Extract the (x, y) coordinate from the center of the cell holding the provided text.  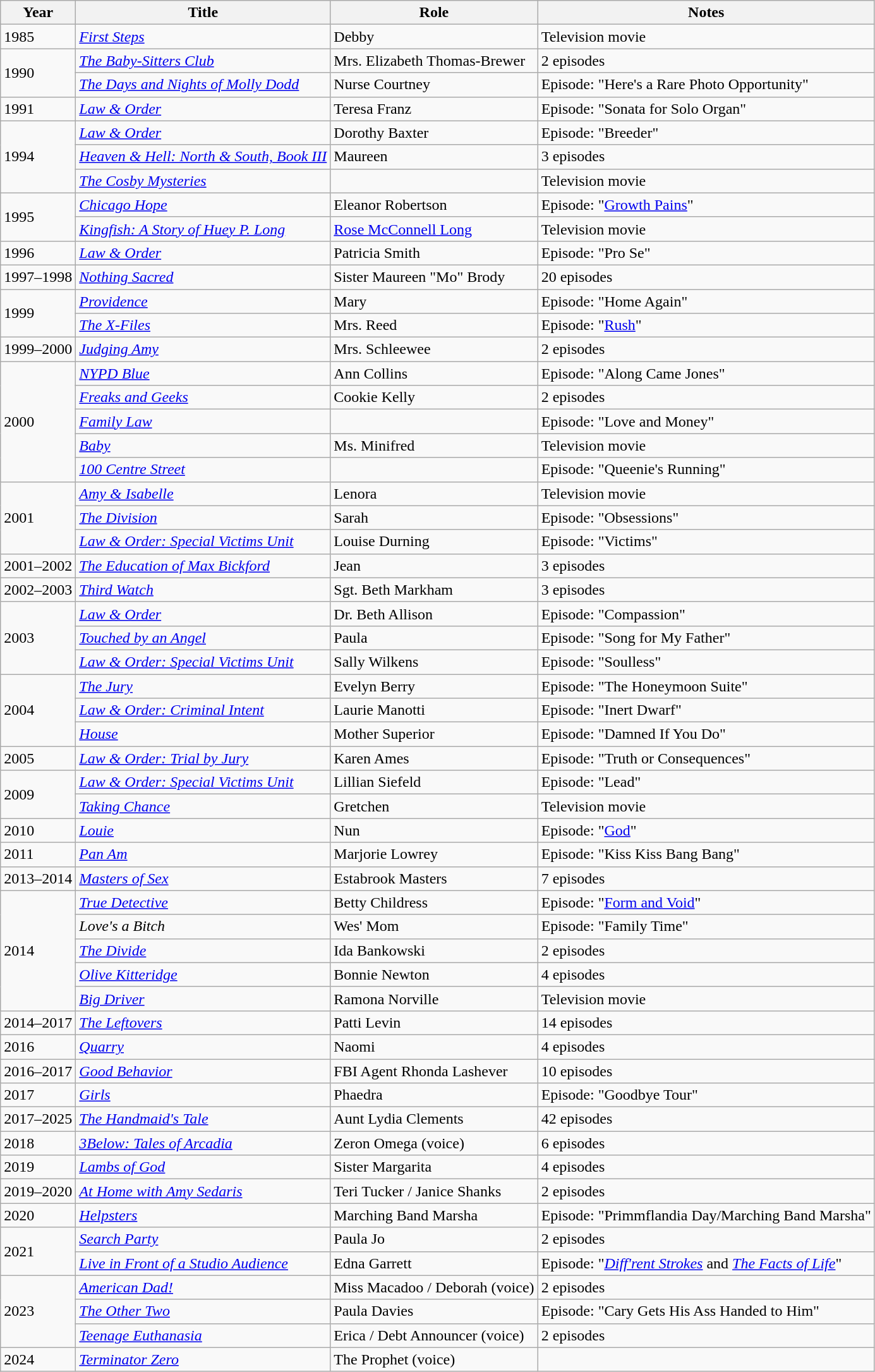
The X-Files (203, 325)
Ann Collins (434, 373)
Notes (706, 13)
Ramona Norville (434, 999)
2021 (38, 1251)
American Dad! (203, 1287)
20 episodes (706, 277)
Episode: "Diff'rent Strokes and The Facts of Life" (706, 1263)
Mrs. Reed (434, 325)
3Below: Tales of Arcadia (203, 1143)
Laurie Manotti (434, 710)
Law & Order: Trial by Jury (203, 758)
Teresa Franz (434, 109)
Nun (434, 830)
Episode: "Kiss Kiss Bang Bang" (706, 854)
1999–2000 (38, 349)
2020 (38, 1215)
Big Driver (203, 999)
Erica / Debt Announcer (voice) (434, 1335)
The Education of Max Bickford (203, 566)
Year (38, 13)
2019–2020 (38, 1191)
Lillian Siefeld (434, 782)
Miss Macadoo / Deborah (voice) (434, 1287)
Role (434, 13)
1997–1998 (38, 277)
Louie (203, 830)
1994 (38, 157)
Episode: "Primmflandia Day/Marching Band Marsha" (706, 1215)
Episode: "Lead" (706, 782)
The Divide (203, 950)
Episode: "The Honeymoon Suite" (706, 686)
Episode: "Form and Void" (706, 902)
FBI Agent Rhonda Lashever (434, 1071)
2024 (38, 1359)
Chicago Hope (203, 205)
Mrs. Elizabeth Thomas-Brewer (434, 61)
Live in Front of a Studio Audience (203, 1263)
True Detective (203, 902)
Debby (434, 37)
2010 (38, 830)
2014 (38, 950)
Teenage Euthanasia (203, 1335)
14 episodes (706, 1023)
2017–2025 (38, 1119)
2014–2017 (38, 1023)
First Steps (203, 37)
Sister Maureen "Mo" Brody (434, 277)
Helpsters (203, 1215)
2004 (38, 710)
Episode: "Song for My Father" (706, 638)
Marching Band Marsha (434, 1215)
Phaedra (434, 1095)
Paula (434, 638)
Nurse Courtney (434, 85)
2003 (38, 638)
Betty Childress (434, 902)
Jean (434, 566)
Episode: "Soulless" (706, 662)
2001–2002 (38, 566)
2018 (38, 1143)
Edna Garrett (434, 1263)
Episode: "Goodbye Tour" (706, 1095)
Kingfish: A Story of Huey P. Long (203, 229)
Episode: "Along Came Jones" (706, 373)
Heaven & Hell: North & South, Book III (203, 157)
Episode: "Cary Gets His Ass Handed to Him" (706, 1311)
1999 (38, 313)
Pan Am (203, 854)
42 episodes (706, 1119)
Teri Tucker / Janice Shanks (434, 1191)
Taking Chance (203, 806)
2011 (38, 854)
Episode: "Here's a Rare Photo Opportunity" (706, 85)
Sgt. Beth Markham (434, 590)
2001 (38, 518)
1996 (38, 253)
Marjorie Lowrey (434, 854)
Dorothy Baxter (434, 133)
Estabrook Masters (434, 878)
2019 (38, 1167)
Masters of Sex (203, 878)
2005 (38, 758)
1991 (38, 109)
Episode: "Family Time" (706, 926)
Episode: "Love and Money" (706, 422)
2013–2014 (38, 878)
2000 (38, 422)
Episode: "God" (706, 830)
100 Centre Street (203, 470)
Sister Margarita (434, 1167)
Girls (203, 1095)
Zeron Omega (voice) (434, 1143)
Paula Jo (434, 1239)
The Division (203, 518)
Touched by an Angel (203, 638)
Episode: "Queenie's Running" (706, 470)
7 episodes (706, 878)
Episode: "Compassion" (706, 614)
House (203, 734)
Family Law (203, 422)
Sally Wilkens (434, 662)
Gretchen (434, 806)
Episode: "Growth Pains" (706, 205)
Paula Davies (434, 1311)
2016–2017 (38, 1071)
6 episodes (706, 1143)
Mary (434, 301)
Aunt Lydia Clements (434, 1119)
Ms. Minifred (434, 446)
Providence (203, 301)
1990 (38, 73)
Mother Superior (434, 734)
1995 (38, 217)
At Home with Amy Sedaris (203, 1191)
Judging Amy (203, 349)
NYPD Blue (203, 373)
2002–2003 (38, 590)
Nothing Sacred (203, 277)
Episode: "Sonata for Solo Organ" (706, 109)
Episode: "Pro Se" (706, 253)
Rose McConnell Long (434, 229)
Amy & Isabelle (203, 494)
Louise Durning (434, 542)
Third Watch (203, 590)
Episode: "Home Again" (706, 301)
The Days and Nights of Molly Dodd (203, 85)
Naomi (434, 1047)
Patti Levin (434, 1023)
Patricia Smith (434, 253)
Title (203, 13)
Evelyn Berry (434, 686)
Episode: "Obsessions" (706, 518)
Bonnie Newton (434, 974)
10 episodes (706, 1071)
Episode: "Inert Dwarf" (706, 710)
Good Behavior (203, 1071)
2009 (38, 794)
Freaks and Geeks (203, 398)
Episode: "Breeder" (706, 133)
Law & Order: Criminal Intent (203, 710)
Eleanor Robertson (434, 205)
Lambs of God (203, 1167)
Wes' Mom (434, 926)
Episode: "Victims" (706, 542)
Lenora (434, 494)
Dr. Beth Allison (434, 614)
Baby (203, 446)
The Leftovers (203, 1023)
Ida Bankowski (434, 950)
2016 (38, 1047)
Sarah (434, 518)
Episode: "Rush" (706, 325)
The Baby-Sitters Club (203, 61)
The Handmaid's Tale (203, 1119)
Search Party (203, 1239)
Love's a Bitch (203, 926)
The Jury (203, 686)
Episode: "Damned If You Do" (706, 734)
Cookie Kelly (434, 398)
Quarry (203, 1047)
Olive Kitteridge (203, 974)
The Cosby Mysteries (203, 181)
The Other Two (203, 1311)
Maureen (434, 157)
2023 (38, 1311)
The Prophet (voice) (434, 1359)
Terminator Zero (203, 1359)
Karen Ames (434, 758)
Mrs. Schleewee (434, 349)
1985 (38, 37)
2017 (38, 1095)
Episode: "Truth or Consequences" (706, 758)
